Capture the cell that displays the provided text and extract its (x, y) central coordinate. 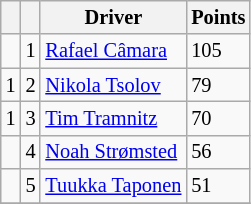
Driver (113, 17)
Points (218, 17)
Tim Tramnitz (113, 118)
51 (218, 186)
2 (31, 85)
Rafael Câmara (113, 51)
56 (218, 152)
5 (31, 186)
105 (218, 51)
4 (31, 152)
Noah Strømsted (113, 152)
3 (31, 118)
70 (218, 118)
Tuukka Taponen (113, 186)
79 (218, 85)
Nikola Tsolov (113, 85)
